Capture the cell that displays the provided text and extract its (x, y) central coordinate. 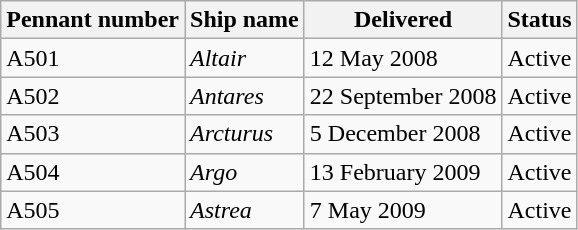
Antares (244, 96)
Delivered (403, 20)
Ship name (244, 20)
Astrea (244, 210)
7 May 2009 (403, 210)
Argo (244, 172)
12 May 2008 (403, 58)
A503 (93, 134)
A502 (93, 96)
22 September 2008 (403, 96)
Altair (244, 58)
Status (540, 20)
13 February 2009 (403, 172)
A505 (93, 210)
5 December 2008 (403, 134)
Pennant number (93, 20)
Arcturus (244, 134)
A504 (93, 172)
A501 (93, 58)
